Return [x, y] of the center of cell containing provided text 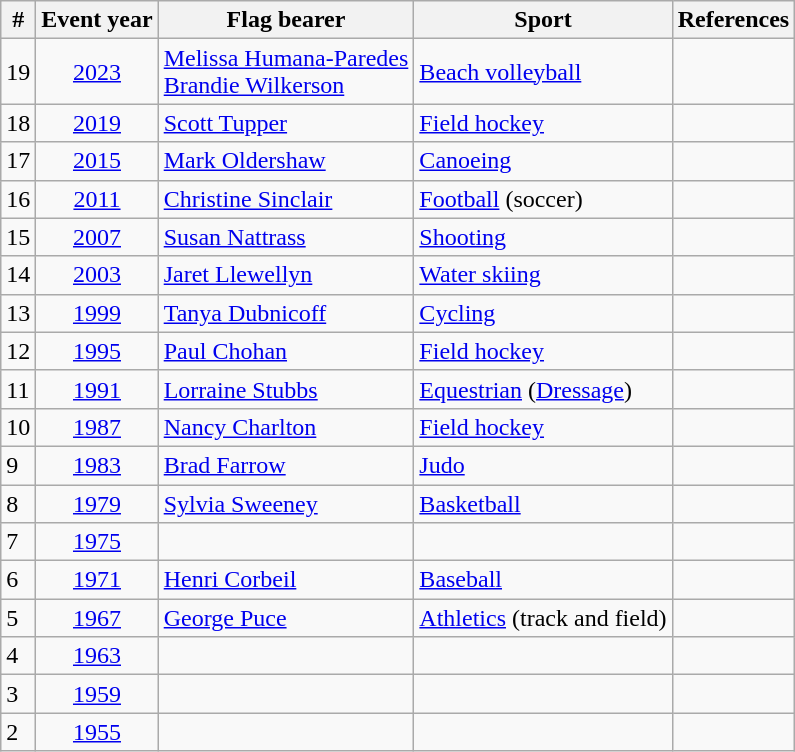
Sylvia Sweeney [286, 503]
Football (soccer) [543, 199]
Jaret Llewellyn [286, 275]
1963 [97, 656]
6 [18, 580]
1995 [97, 351]
1967 [97, 618]
4 [18, 656]
1991 [97, 389]
Mark Oldershaw [286, 161]
5 [18, 618]
15 [18, 237]
Equestrian (Dressage) [543, 389]
1979 [97, 503]
Canoeing [543, 161]
2007 [97, 237]
George Puce [286, 618]
Judo [543, 465]
3 [18, 694]
Brad Farrow [286, 465]
10 [18, 427]
8 [18, 503]
1971 [97, 580]
2011 [97, 199]
Sport [543, 20]
16 [18, 199]
Henri Corbeil [286, 580]
1975 [97, 542]
Melissa Humana-ParedesBrandie Wilkerson [286, 72]
19 [18, 72]
1955 [97, 732]
2003 [97, 275]
1959 [97, 694]
Water skiing [543, 275]
14 [18, 275]
Basketball [543, 503]
Athletics (track and field) [543, 618]
9 [18, 465]
Lorraine Stubbs [286, 389]
Shooting [543, 237]
17 [18, 161]
2 [18, 732]
References [734, 20]
2019 [97, 123]
Cycling [543, 313]
Scott Tupper [286, 123]
Baseball [543, 580]
Paul Chohan [286, 351]
2023 [97, 72]
18 [18, 123]
Nancy Charlton [286, 427]
2015 [97, 161]
Beach volleyball [543, 72]
Tanya Dubnicoff [286, 313]
Flag bearer [286, 20]
Christine Sinclair [286, 199]
1983 [97, 465]
7 [18, 542]
# [18, 20]
1999 [97, 313]
Event year [97, 20]
13 [18, 313]
11 [18, 389]
1987 [97, 427]
Susan Nattrass [286, 237]
12 [18, 351]
